Search for the cell housing the specified text and yield its (x, y) center coordinate. 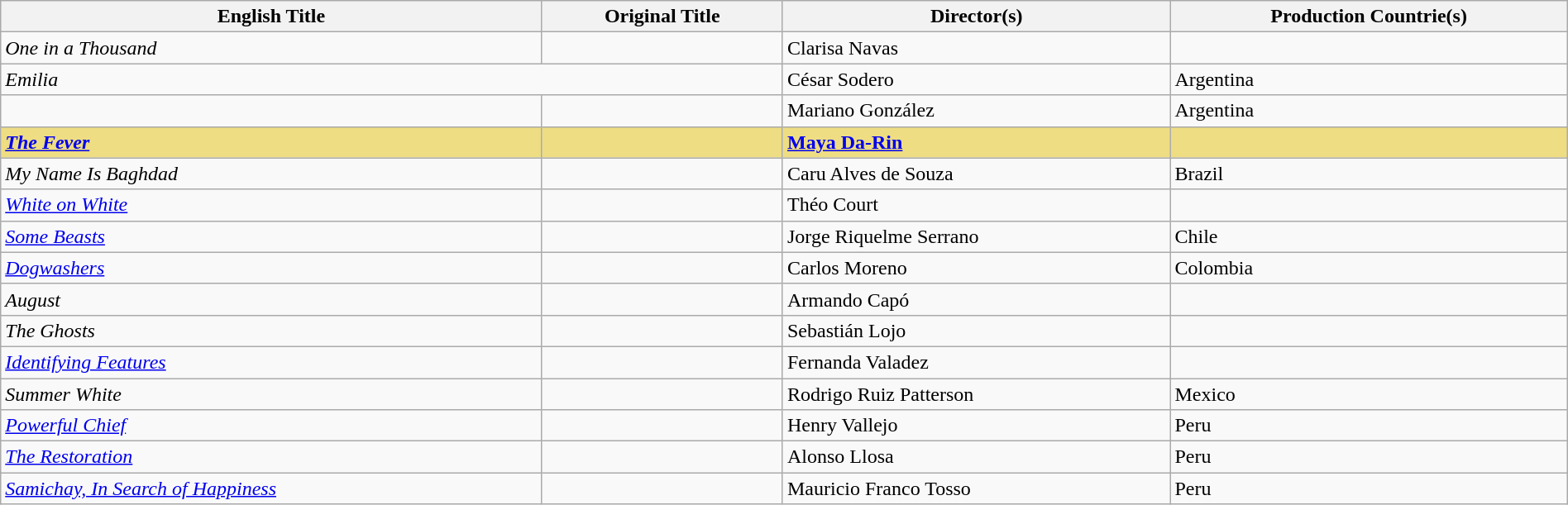
César Sodero (976, 79)
Brazil (1369, 174)
Caru Alves de Souza (976, 174)
Samichay, In Search of Happiness (271, 488)
Sebastián Lojo (976, 331)
Clarisa Navas (976, 48)
The Restoration (271, 457)
Director(s) (976, 17)
Mariano González (976, 111)
August (271, 299)
Production Countrie(s) (1369, 17)
Powerful Chief (271, 426)
Identifying Features (271, 362)
Alonso Llosa (976, 457)
Jorge Riquelme Serrano (976, 236)
Chile (1369, 236)
Some Beasts (271, 236)
The Ghosts (271, 331)
Original Title (662, 17)
The Fever (271, 142)
Fernanda Valadez (976, 362)
Emilia (392, 79)
Armando Capó (976, 299)
Summer White (271, 394)
Colombia (1369, 268)
One in a Thousand (271, 48)
White on White (271, 205)
Rodrigo Ruiz Patterson (976, 394)
Carlos Moreno (976, 268)
Maya Da-Rin (976, 142)
English Title (271, 17)
Mauricio Franco Tosso (976, 488)
My Name Is Baghdad (271, 174)
Théo Court (976, 205)
Mexico (1369, 394)
Dogwashers (271, 268)
Henry Vallejo (976, 426)
